Return (X, Y) of the center of cell containing provided text 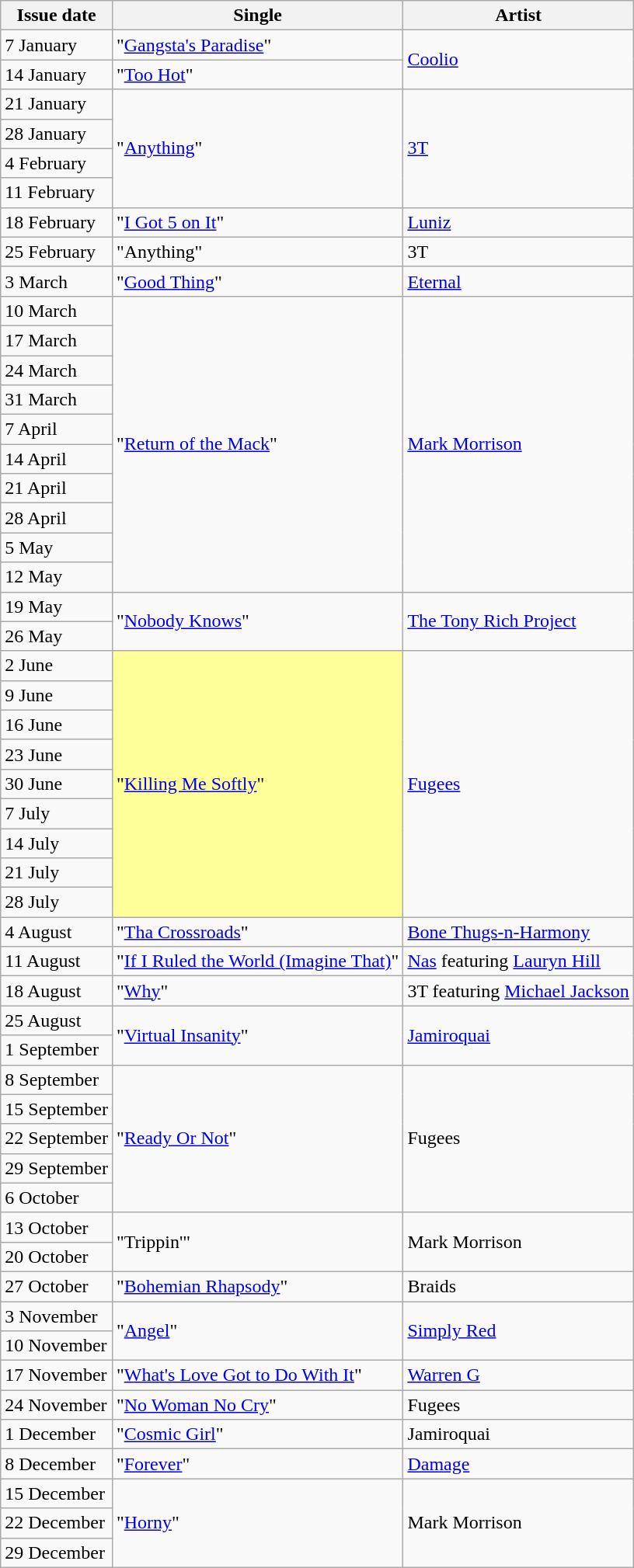
14 January (57, 75)
8 December (57, 1464)
25 February (57, 252)
21 January (57, 104)
16 June (57, 725)
3 March (57, 281)
24 November (57, 1405)
30 June (57, 784)
"If I Ruled the World (Imagine That)" (257, 961)
11 August (57, 961)
7 April (57, 429)
"Horny" (257, 1523)
"Forever" (257, 1464)
"Cosmic Girl" (257, 1434)
29 September (57, 1168)
4 August (57, 932)
"Nobody Knows" (257, 621)
31 March (57, 400)
20 October (57, 1257)
28 January (57, 134)
"Return of the Mack" (257, 444)
"Bohemian Rhapsody" (257, 1286)
"Virtual Insanity" (257, 1035)
"No Woman No Cry" (257, 1405)
18 August (57, 991)
"Angel" (257, 1331)
"Too Hot" (257, 75)
7 January (57, 45)
19 May (57, 607)
10 March (57, 311)
12 May (57, 577)
Damage (519, 1464)
Luniz (519, 222)
13 October (57, 1227)
Single (257, 16)
18 February (57, 222)
27 October (57, 1286)
"Trippin'" (257, 1242)
17 March (57, 340)
"What's Love Got to Do With It" (257, 1375)
10 November (57, 1346)
3 November (57, 1316)
6 October (57, 1198)
1 September (57, 1050)
Coolio (519, 60)
2 June (57, 666)
21 April (57, 488)
8 September (57, 1080)
14 April (57, 459)
The Tony Rich Project (519, 621)
4 February (57, 163)
15 September (57, 1109)
"Ready Or Not" (257, 1139)
"I Got 5 on It" (257, 222)
"Good Thing" (257, 281)
28 April (57, 518)
17 November (57, 1375)
14 July (57, 843)
"Gangsta's Paradise" (257, 45)
Simply Red (519, 1331)
26 May (57, 636)
Bone Thugs-n-Harmony (519, 932)
29 December (57, 1552)
11 February (57, 193)
22 December (57, 1523)
3T featuring Michael Jackson (519, 991)
1 December (57, 1434)
25 August (57, 1020)
23 June (57, 754)
24 March (57, 370)
9 June (57, 695)
Artist (519, 16)
Issue date (57, 16)
22 September (57, 1139)
28 July (57, 902)
"Tha Crossroads" (257, 932)
Braids (519, 1286)
21 July (57, 873)
7 July (57, 813)
"Why" (257, 991)
5 May (57, 548)
Nas featuring Lauryn Hill (519, 961)
"Killing Me Softly" (257, 784)
Eternal (519, 281)
Warren G (519, 1375)
15 December (57, 1493)
